Output the (x, y) coordinate of the center of the cell containing the given text.  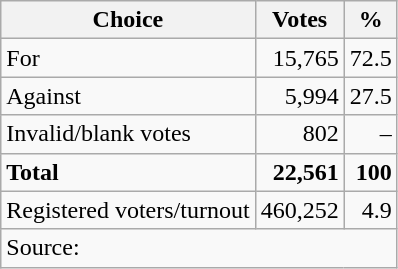
– (370, 134)
22,561 (300, 172)
Registered voters/turnout (128, 210)
802 (300, 134)
100 (370, 172)
460,252 (300, 210)
5,994 (300, 96)
% (370, 20)
Total (128, 172)
27.5 (370, 96)
For (128, 58)
Against (128, 96)
Choice (128, 20)
Votes (300, 20)
72.5 (370, 58)
15,765 (300, 58)
Source: (199, 248)
Invalid/blank votes (128, 134)
4.9 (370, 210)
